Pinpoint the cell where the given text exists, returning its [x, y] midpoint coordinate. 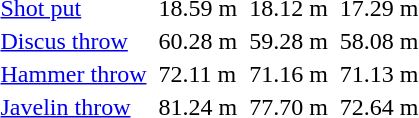
60.28 m [198, 41]
72.11 m [198, 74]
59.28 m [289, 41]
71.16 m [289, 74]
